Search for the cell housing the specified text and yield its (X, Y) center coordinate. 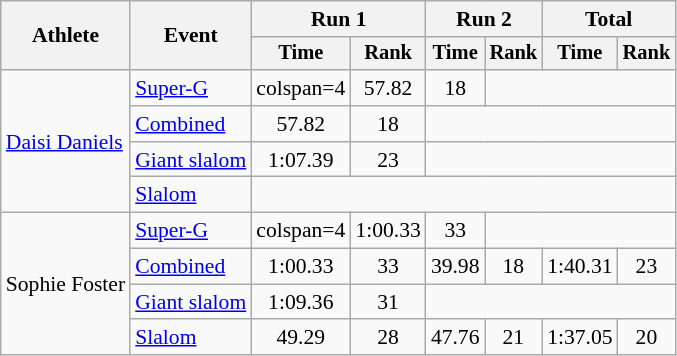
Run 1 (338, 19)
1:07.39 (300, 160)
31 (388, 302)
49.29 (300, 338)
28 (388, 338)
Total (608, 19)
1:40.31 (580, 267)
Event (190, 36)
Athlete (66, 36)
Daisi Daniels (66, 141)
1:37.05 (580, 338)
1:09.36 (300, 302)
Run 2 (484, 19)
47.76 (456, 338)
20 (647, 338)
39.98 (456, 267)
Sophie Foster (66, 284)
21 (514, 338)
